Identify which cell holds the provided text, then report its [x, y] central coordinate. 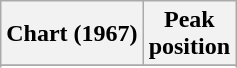
Peak position [189, 34]
Chart (1967) [72, 34]
